Return [x, y] of the center of cell containing provided text 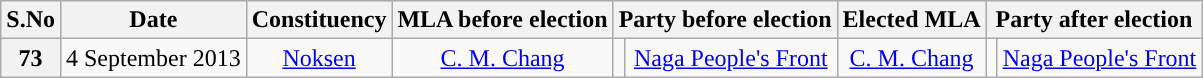
S.No [31, 20]
Constituency [319, 20]
Date [153, 20]
Noksen [319, 58]
Elected MLA [912, 20]
Party before election [725, 20]
73 [31, 58]
Party after election [1094, 20]
4 September 2013 [153, 58]
MLA before election [502, 20]
